Scan for the cell matching the given text and deliver its (x, y) coordinate at center. 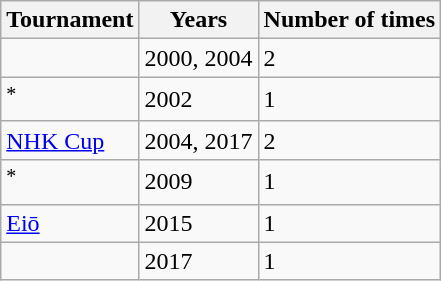
Number of times (350, 20)
2000, 2004 (198, 58)
2017 (198, 261)
2015 (198, 223)
NHK Cup (70, 140)
2002 (198, 100)
Tournament (70, 20)
Years (198, 20)
2004, 2017 (198, 140)
2009 (198, 182)
Eiō (70, 223)
